Return (x, y) of the center of cell containing provided text 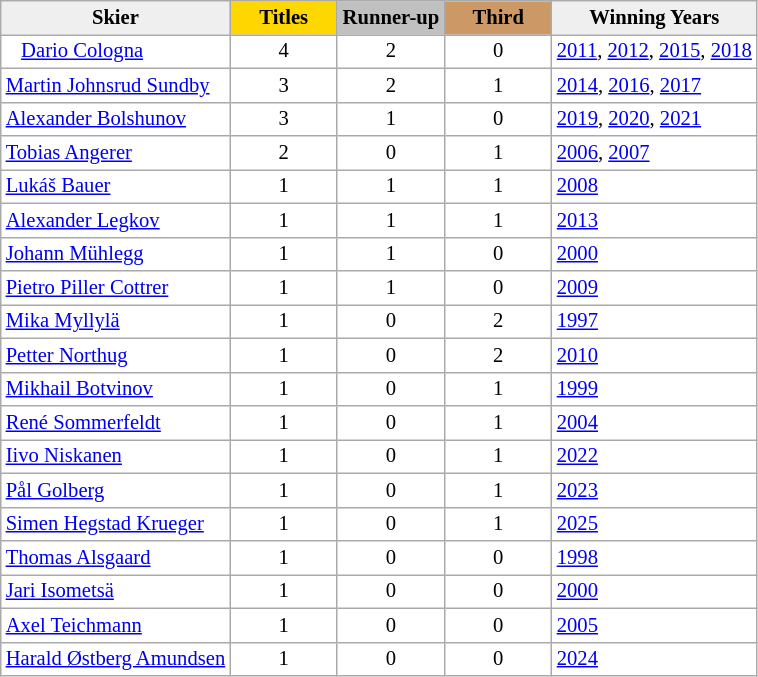
René Sommerfeldt (116, 423)
2023 (654, 490)
Dario Cologna (116, 51)
Mika Myllylä (116, 321)
Pål Golberg (116, 490)
Petter Northug (116, 355)
Mikhail Botvinov (116, 389)
Axel Teichmann (116, 625)
Winning Years (654, 17)
2025 (654, 524)
Martin Johnsrud Sundby (116, 85)
Iivo Niskanen (116, 456)
Runner-up (390, 17)
2009 (654, 287)
2024 (654, 659)
Pietro Piller Cottrer (116, 287)
Jari Isometsä (116, 591)
Titles (284, 17)
1998 (654, 557)
Simen Hegstad Krueger (116, 524)
2013 (654, 220)
Third (498, 17)
2014, 2016, 2017 (654, 85)
2019, 2020, 2021 (654, 119)
Alexander Legkov (116, 220)
2004 (654, 423)
4 (284, 51)
2022 (654, 456)
Thomas Alsgaard (116, 557)
2005 (654, 625)
2010 (654, 355)
2011, 2012, 2015, 2018 (654, 51)
Alexander Bolshunov (116, 119)
2008 (654, 186)
Skier (116, 17)
1999 (654, 389)
Johann Mühlegg (116, 254)
Lukáš Bauer (116, 186)
1997 (654, 321)
2006, 2007 (654, 153)
Tobias Angerer (116, 153)
Harald Østberg Amundsen (116, 659)
